Capture the cell that displays the provided text and extract its [X, Y] central coordinate. 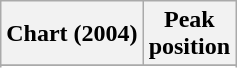
Peak position [189, 34]
Chart (2004) [72, 34]
